Identify which cell holds the provided text, then report its (X, Y) central coordinate. 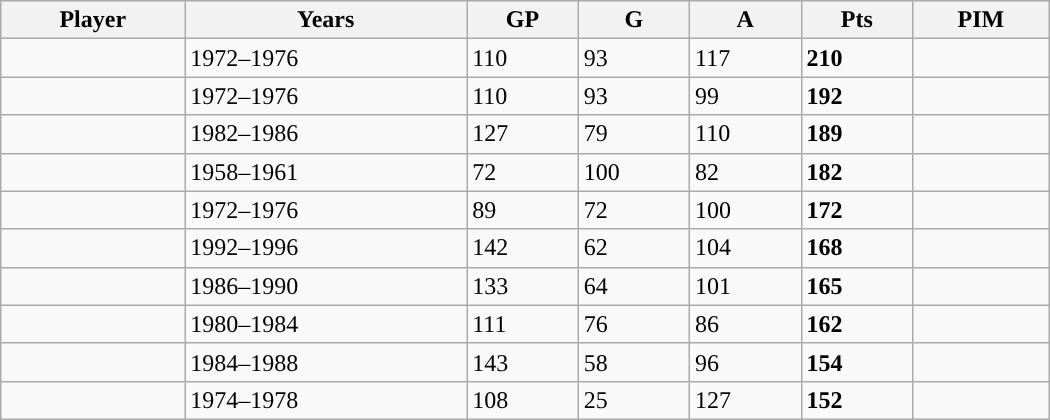
86 (746, 324)
143 (522, 362)
PIM (980, 20)
82 (746, 172)
133 (522, 286)
GP (522, 20)
1982–1986 (326, 134)
104 (746, 248)
Years (326, 20)
192 (856, 96)
Pts (856, 20)
1992–1996 (326, 248)
189 (856, 134)
182 (856, 172)
58 (634, 362)
108 (522, 400)
1986–1990 (326, 286)
117 (746, 58)
1980–1984 (326, 324)
168 (856, 248)
162 (856, 324)
1974–1978 (326, 400)
152 (856, 400)
210 (856, 58)
154 (856, 362)
172 (856, 210)
99 (746, 96)
25 (634, 400)
101 (746, 286)
89 (522, 210)
62 (634, 248)
1958–1961 (326, 172)
165 (856, 286)
1984–1988 (326, 362)
79 (634, 134)
96 (746, 362)
76 (634, 324)
Player (93, 20)
142 (522, 248)
64 (634, 286)
G (634, 20)
111 (522, 324)
A (746, 20)
